Scan for the cell matching the given text and deliver its (x, y) coordinate at center. 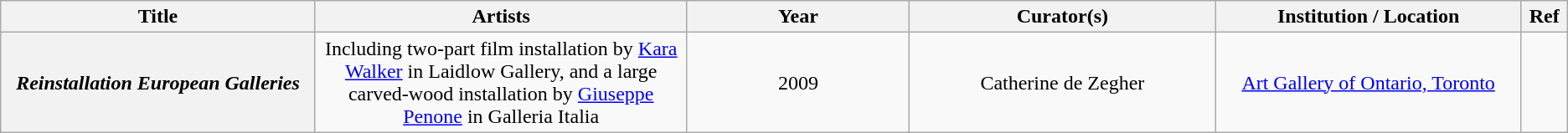
Title (157, 17)
Including two-part film installation by Kara Walker in Laidlow Gallery, and a large carved-wood installation by Giuseppe Penone in Galleria Italia (501, 82)
2009 (797, 82)
Artists (501, 17)
Curator(s) (1063, 17)
Year (797, 17)
Catherine de Zegher (1063, 82)
Reinstallation European Galleries (157, 82)
Art Gallery of Ontario, Toronto (1369, 82)
Institution / Location (1369, 17)
Ref (1545, 17)
